Return the (x, y) coordinate for the center point of the cell that contains the specified text.  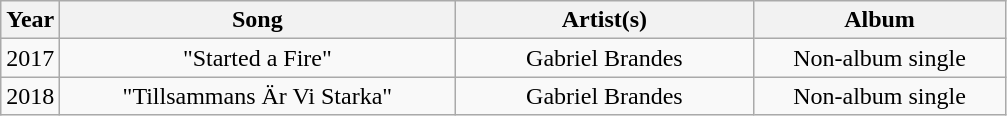
Album (880, 20)
2017 (30, 58)
2018 (30, 96)
Year (30, 20)
"Started a Fire" (258, 58)
Artist(s) (604, 20)
Song (258, 20)
"Tillsammans Är Vi Starka" (258, 96)
